Return the [X, Y] coordinate for the center point of the cell that contains the specified text.  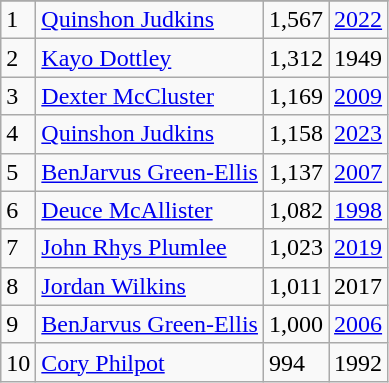
10 [18, 362]
Kayo Dottley [150, 58]
3 [18, 96]
6 [18, 210]
1,312 [296, 58]
1,000 [296, 324]
8 [18, 286]
1,567 [296, 20]
1 [18, 20]
7 [18, 248]
9 [18, 324]
Cory Philpot [150, 362]
1,137 [296, 172]
5 [18, 172]
2 [18, 58]
John Rhys Plumlee [150, 248]
1949 [358, 58]
2022 [358, 20]
2017 [358, 286]
4 [18, 134]
Deuce McAllister [150, 210]
2019 [358, 248]
1,023 [296, 248]
2023 [358, 134]
994 [296, 362]
1,011 [296, 286]
Jordan Wilkins [150, 286]
2006 [358, 324]
Dexter McCluster [150, 96]
1998 [358, 210]
1992 [358, 362]
2009 [358, 96]
1,158 [296, 134]
1,169 [296, 96]
2007 [358, 172]
1,082 [296, 210]
